Search for the cell housing the specified text and yield its [x, y] center coordinate. 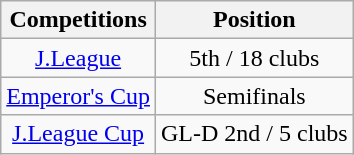
5th / 18 clubs [254, 58]
Semifinals [254, 96]
Position [254, 20]
Emperor's Cup [78, 96]
GL-D 2nd / 5 clubs [254, 134]
J.League Cup [78, 134]
Competitions [78, 20]
J.League [78, 58]
